Capture the cell that displays the provided text and extract its [X, Y] central coordinate. 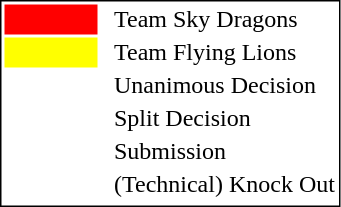
Split Decision [224, 119]
Team Flying Lions [224, 53]
(Technical) Knock Out [224, 185]
Unanimous Decision [224, 85]
Submission [224, 151]
Team Sky Dragons [224, 19]
